Return the (x, y) coordinate for the center point of the cell that contains the specified text.  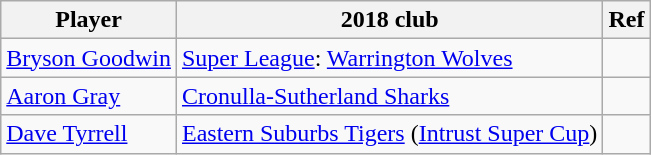
2018 club (389, 20)
Bryson Goodwin (89, 58)
Super League: Warrington Wolves (389, 58)
Dave Tyrrell (89, 134)
Ref (626, 20)
Cronulla-Sutherland Sharks (389, 96)
Player (89, 20)
Eastern Suburbs Tigers (Intrust Super Cup) (389, 134)
Aaron Gray (89, 96)
